Identify which cell holds the provided text, then report its (x, y) central coordinate. 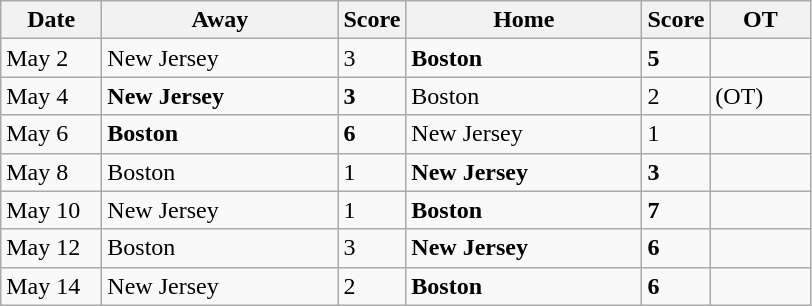
5 (676, 58)
Date (52, 20)
May 2 (52, 58)
May 8 (52, 172)
7 (676, 210)
May 10 (52, 210)
(OT) (760, 96)
May 4 (52, 96)
OT (760, 20)
May 14 (52, 286)
Home (524, 20)
May 6 (52, 134)
May 12 (52, 248)
Away (220, 20)
